Search for the cell housing the specified text and yield its (x, y) center coordinate. 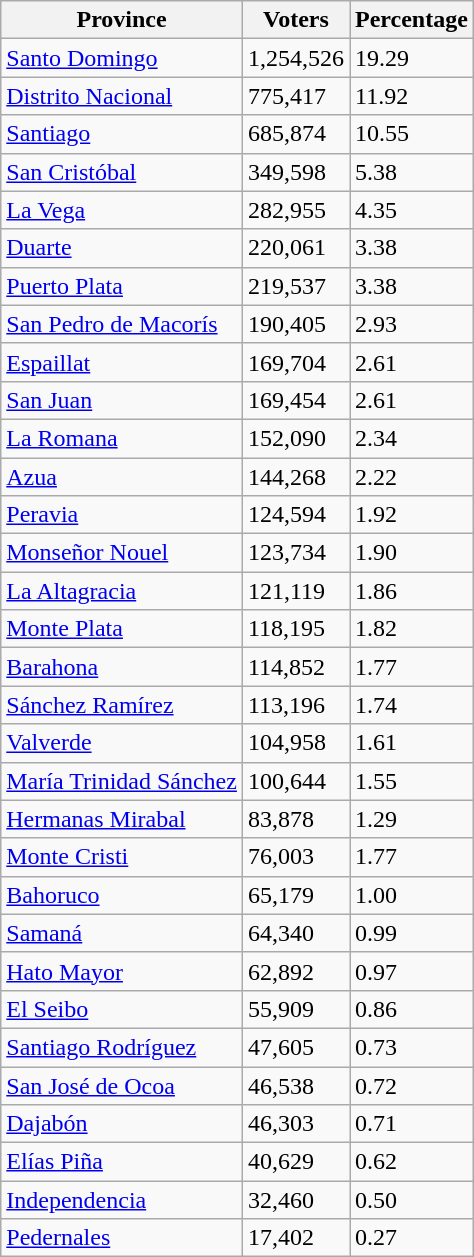
349,598 (296, 172)
1,254,526 (296, 58)
San José de Ocoa (122, 1085)
1.90 (412, 553)
La Altagracia (122, 591)
2.93 (412, 324)
Barahona (122, 667)
40,629 (296, 1162)
2.34 (412, 438)
113,196 (296, 705)
Dajabón (122, 1124)
0.86 (412, 1009)
124,594 (296, 515)
1.29 (412, 819)
76,003 (296, 857)
Monte Plata (122, 629)
118,195 (296, 629)
0.73 (412, 1047)
Percentage (412, 20)
685,874 (296, 134)
10.55 (412, 134)
0.50 (412, 1200)
Hermanas Mirabal (122, 819)
17,402 (296, 1238)
Samaná (122, 933)
Bahoruco (122, 895)
1.55 (412, 781)
32,460 (296, 1200)
Puerto Plata (122, 286)
Espaillat (122, 362)
4.35 (412, 210)
65,179 (296, 895)
152,090 (296, 438)
169,454 (296, 400)
282,955 (296, 210)
Santo Domingo (122, 58)
5.38 (412, 172)
64,340 (296, 933)
121,119 (296, 591)
Distrito Nacional (122, 96)
83,878 (296, 819)
Santiago Rodríguez (122, 1047)
Azua (122, 477)
Voters (296, 20)
46,538 (296, 1085)
114,852 (296, 667)
1.86 (412, 591)
La Vega (122, 210)
San Pedro de Macorís (122, 324)
123,734 (296, 553)
144,268 (296, 477)
1.00 (412, 895)
1.74 (412, 705)
Monseñor Nouel (122, 553)
0.99 (412, 933)
0.71 (412, 1124)
Province (122, 20)
219,537 (296, 286)
55,909 (296, 1009)
104,958 (296, 743)
220,061 (296, 248)
1.61 (412, 743)
María Trinidad Sánchez (122, 781)
Hato Mayor (122, 971)
0.62 (412, 1162)
Pedernales (122, 1238)
0.72 (412, 1085)
47,605 (296, 1047)
La Romana (122, 438)
Monte Cristi (122, 857)
1.82 (412, 629)
62,892 (296, 971)
46,303 (296, 1124)
El Seibo (122, 1009)
Santiago (122, 134)
0.97 (412, 971)
San Juan (122, 400)
775,417 (296, 96)
Duarte (122, 248)
100,644 (296, 781)
2.22 (412, 477)
Peravia (122, 515)
11.92 (412, 96)
Valverde (122, 743)
190,405 (296, 324)
169,704 (296, 362)
San Cristóbal (122, 172)
19.29 (412, 58)
Sánchez Ramírez (122, 705)
0.27 (412, 1238)
1.92 (412, 515)
Elías Piña (122, 1162)
Independencia (122, 1200)
